Determine the [x, y] coordinate at the center of the cell enclosing the given text.  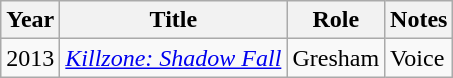
Notes [419, 20]
Role [336, 20]
Killzone: Shadow Fall [174, 58]
Title [174, 20]
Voice [419, 58]
2013 [30, 58]
Year [30, 20]
Gresham [336, 58]
